Capture the cell that displays the provided text and extract its (x, y) central coordinate. 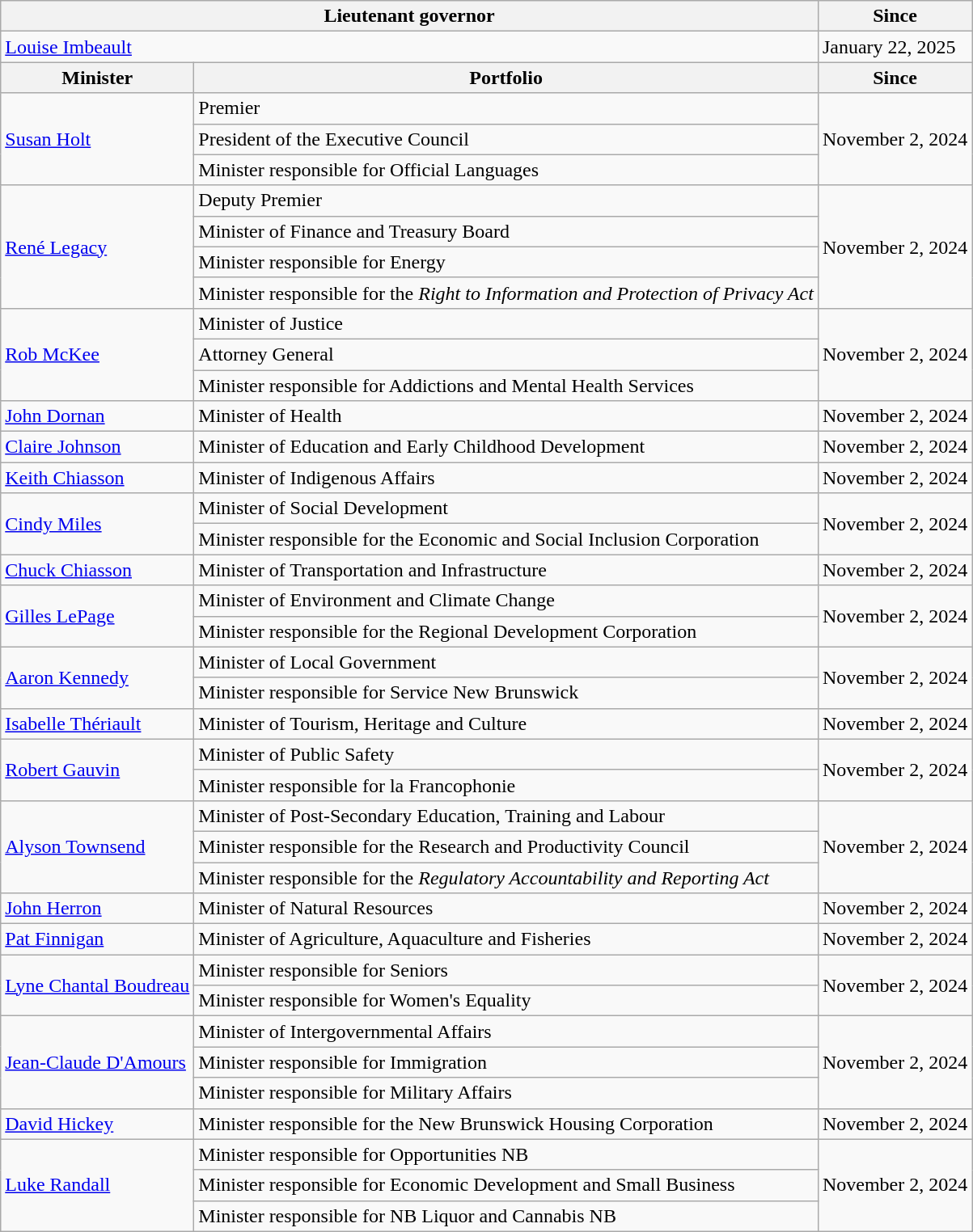
Minister responsible for Service New Brunswick (506, 693)
Robert Gauvin (97, 770)
Cindy Miles (97, 524)
Minister of Public Safety (506, 754)
Minister of Finance and Treasury Board (506, 231)
Minister responsible for Economic Development and Small Business (506, 1185)
Alyson Townsend (97, 846)
Minister of Agriculture, Aquaculture and Fisheries (506, 939)
Minister responsible for the Regulatory Accountability and Reporting Act (506, 877)
Minister responsible for the Regional Development Corporation (506, 631)
Minister of Justice (506, 323)
Claire Johnson (97, 447)
Minister responsible for Immigration (506, 1062)
Minister responsible for Seniors (506, 970)
Minister of Transportation and Infrastructure (506, 570)
Minister responsible for Energy (506, 262)
Lieutenant governor (409, 16)
Minister of Environment and Climate Change (506, 601)
Minister of Social Development (506, 508)
Pat Finnigan (97, 939)
January 22, 2025 (895, 47)
Minister responsible for the Research and Productivity Council (506, 846)
Minister responsible for Opportunities NB (506, 1154)
Portfolio (506, 78)
Rob McKee (97, 354)
Luke Randall (97, 1185)
Minister responsible for the New Brunswick Housing Corporation (506, 1124)
Minister of Tourism, Heritage and Culture (506, 724)
Minister of Natural Resources (506, 909)
Attorney General (506, 354)
Minister responsible for la Francophonie (506, 785)
Jean-Claude D'Amours (97, 1062)
David Hickey (97, 1124)
René Legacy (97, 247)
Minister responsible for Addictions and Mental Health Services (506, 386)
Minister responsible for Military Affairs (506, 1093)
Lyne Chantal Boudreau (97, 985)
Minister of Post-Secondary Education, Training and Labour (506, 816)
Louise Imbeault (409, 47)
Premier (506, 108)
Chuck Chiasson (97, 570)
John Dornan (97, 416)
Minister responsible for the Economic and Social Inclusion Corporation (506, 539)
Minister responsible for NB Liquor and Cannabis NB (506, 1216)
John Herron (97, 909)
Minister of Health (506, 416)
Minister of Local Government (506, 662)
Deputy Premier (506, 200)
Minister responsible for Women's Equality (506, 1001)
Gilles LePage (97, 616)
Susan Holt (97, 139)
Minister responsible for the Right to Information and Protection of Privacy Act (506, 293)
President of the Executive Council (506, 139)
Minister of Education and Early Childhood Development (506, 447)
Keith Chiasson (97, 478)
Aaron Kennedy (97, 677)
Minister responsible for Official Languages (506, 170)
Minister of Indigenous Affairs (506, 478)
Isabelle Thériault (97, 724)
Minister (97, 78)
Minister of Intergovernmental Affairs (506, 1032)
